Find where the given text appears and provide that cell's center as [x, y] coordinate. 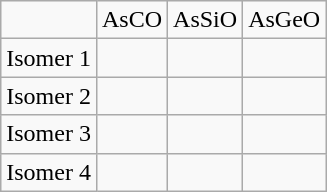
Isomer 4 [49, 172]
Isomer 3 [49, 134]
AsGeO [284, 20]
Isomer 2 [49, 96]
AsCO [132, 20]
AsSiO [206, 20]
Isomer 1 [49, 58]
